Scan for the cell matching the given text and deliver its [X, Y] coordinate at center. 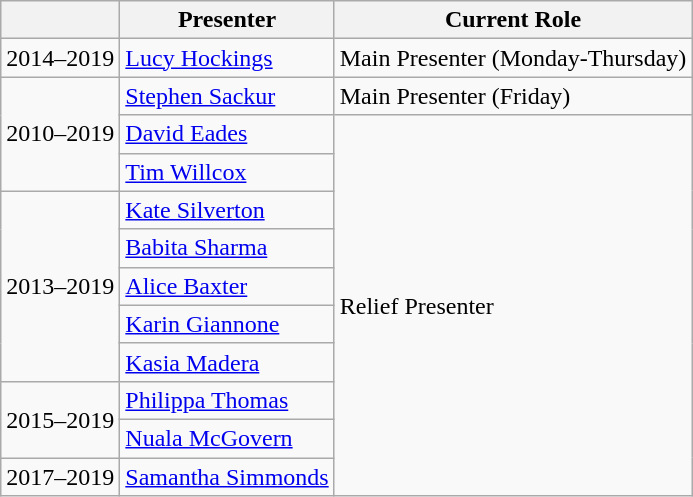
Nuala McGovern [227, 438]
Tim Willcox [227, 172]
Main Presenter (Friday) [513, 96]
Presenter [227, 20]
2010–2019 [60, 134]
Babita Sharma [227, 248]
Kasia Madera [227, 362]
David Eades [227, 134]
Kate Silverton [227, 210]
2017–2019 [60, 477]
Alice Baxter [227, 286]
Relief Presenter [513, 306]
Karin Giannone [227, 324]
Samantha Simmonds [227, 477]
Current Role [513, 20]
Philippa Thomas [227, 400]
2015–2019 [60, 419]
Lucy Hockings [227, 58]
Stephen Sackur [227, 96]
2014–2019 [60, 58]
2013–2019 [60, 286]
Main Presenter (Monday-Thursday) [513, 58]
